From the cell containing the given text, extract its center point as [X, Y] coordinate. 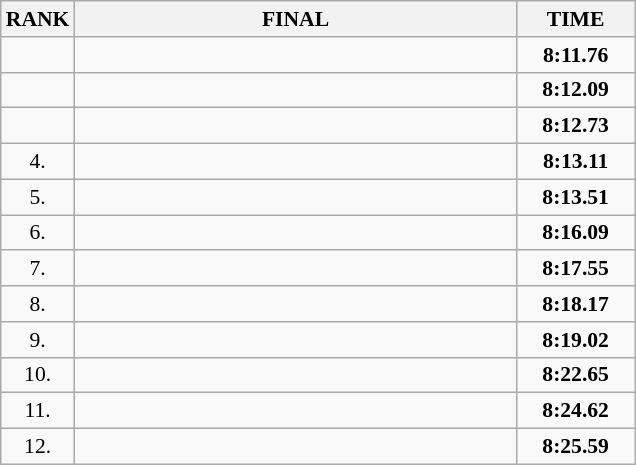
8:13.51 [576, 197]
6. [38, 233]
5. [38, 197]
TIME [576, 19]
RANK [38, 19]
8:18.17 [576, 304]
8:25.59 [576, 447]
8:12.09 [576, 90]
9. [38, 340]
FINAL [295, 19]
8:16.09 [576, 233]
8:17.55 [576, 269]
12. [38, 447]
8:12.73 [576, 126]
8:11.76 [576, 55]
8:19.02 [576, 340]
8:22.65 [576, 375]
11. [38, 411]
7. [38, 269]
8:24.62 [576, 411]
8:13.11 [576, 162]
8. [38, 304]
4. [38, 162]
10. [38, 375]
